Determine the [x, y] coordinate at the center of the cell enclosing the given text.  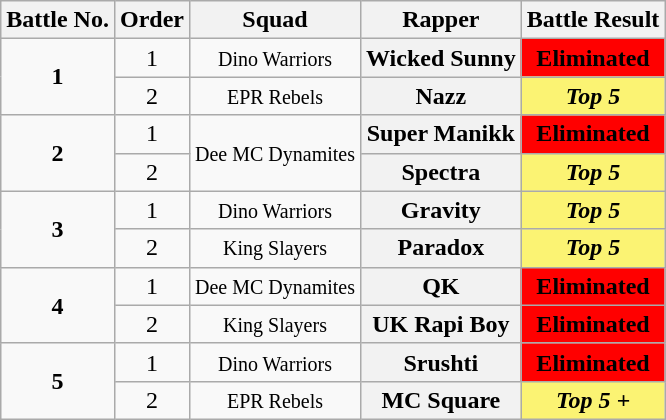
Squad [276, 20]
Gravity [440, 210]
Wicked Sunny [440, 58]
Battle No. [58, 20]
Nazz [440, 96]
QK [440, 286]
Paradox [440, 248]
Srushti [440, 362]
Battle Result [593, 20]
Rapper [440, 20]
Super Manikk [440, 134]
4 [58, 305]
Spectra [440, 172]
3 [58, 229]
MC Square [440, 400]
Top 5 + [593, 400]
Order [152, 20]
5 [58, 381]
UK Rapi Boy [440, 324]
